Pinpoint the cell where the given text exists, returning its (X, Y) midpoint coordinate. 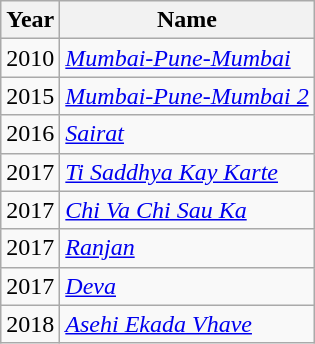
Asehi Ekada Vhave (187, 324)
2016 (30, 134)
2015 (30, 96)
Chi Va Chi Sau Ka (187, 210)
Mumbai-Pune-Mumbai 2 (187, 96)
Ranjan (187, 248)
Name (187, 20)
Sairat (187, 134)
2018 (30, 324)
Ti Saddhya Kay Karte (187, 172)
Mumbai-Pune-Mumbai (187, 58)
Year (30, 20)
Deva (187, 286)
2010 (30, 58)
